From the cell containing the given text, extract its center point as (X, Y) coordinate. 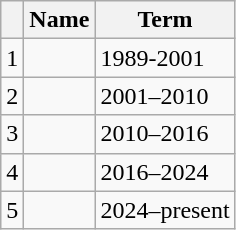
Name (60, 20)
4 (12, 172)
1 (12, 58)
3 (12, 134)
1989-2001 (165, 58)
2010–2016 (165, 134)
2 (12, 96)
2001–2010 (165, 96)
2016–2024 (165, 172)
2024–present (165, 210)
5 (12, 210)
Term (165, 20)
